Determine the [X, Y] coordinate at the center of the cell enclosing the given text.  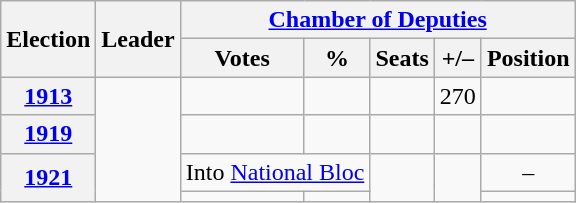
Into National Bloc [275, 172]
% [337, 58]
270 [458, 96]
Position [528, 58]
1921 [48, 178]
Election [48, 39]
Seats [402, 58]
Chamber of Deputies [378, 20]
1919 [48, 134]
Leader [138, 39]
– [528, 172]
1913 [48, 96]
Votes [242, 58]
+/– [458, 58]
